Locate the cell with the specified text and output its [X, Y] center coordinate. 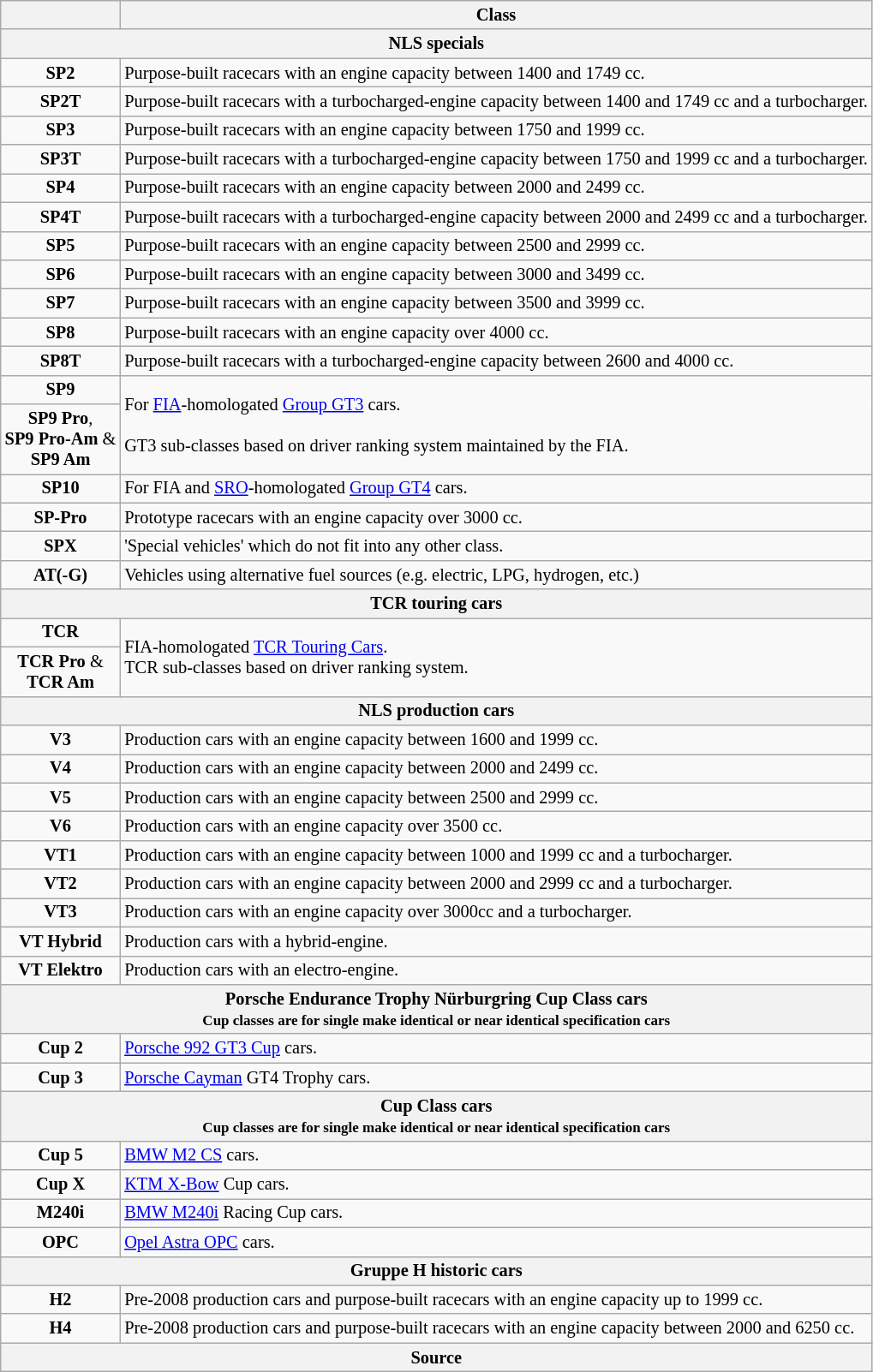
'Special vehicles' which do not fit into any other class. [495, 546]
VT Hybrid [61, 941]
Purpose-built racecars with a turbocharged-engine capacity between 2000 and 2499 cc and a turbocharger. [495, 217]
Vehicles using alternative fuel sources (e.g. electric, LPG, hydrogen, etc.) [495, 575]
SP4T [61, 217]
Production cars with an engine capacity between 2000 and 2999 cc and a turbocharger. [495, 884]
Purpose-built racecars with an engine capacity between 3000 and 3499 cc. [495, 274]
Purpose-built racecars with a turbocharged-engine capacity between 2600 and 4000 cc. [495, 361]
VT3 [61, 912]
Purpose-built racecars with an engine capacity between 2000 and 2499 cc. [495, 188]
BMW M240i Racing Cup cars. [495, 1213]
Purpose-built racecars with an engine capacity between 1750 and 1999 cc. [495, 130]
Production cars with an engine capacity between 2000 and 2499 cc. [495, 768]
H2 [61, 1299]
SP4 [61, 188]
Purpose-built racecars with an engine capacity between 1400 and 1749 cc. [495, 73]
Purpose-built racecars with an engine capacity over 4000 cc. [495, 332]
V6 [61, 826]
V3 [61, 739]
For FIA-homologated Group GT3 cars. GT3 sub-classes based on driver ranking system maintained by the FIA. [495, 425]
OPC [61, 1242]
SP6 [61, 274]
SP-Pro [61, 517]
Production cars with an engine capacity over 3500 cc. [495, 826]
VT Elektro [61, 970]
VT1 [61, 855]
TCR touring cars [437, 604]
Cup Class cars Cup classes are for single make identical or near identical specification cars [437, 1116]
Purpose-built racecars with a turbocharged-engine capacity between 1400 and 1749 cc and a turbocharger. [495, 101]
Class [495, 15]
AT(-G) [61, 575]
Source [437, 1357]
SP10 [61, 488]
SP2T [61, 101]
Purpose-built racecars with an engine capacity between 2500 and 2999 cc. [495, 246]
SPX [61, 546]
H4 [61, 1328]
Prototype racecars with an engine capacity over 3000 cc. [495, 517]
FIA-homologated TCR Touring Cars. TCR sub-classes based on driver ranking system. [495, 656]
V5 [61, 797]
Opel Astra OPC cars. [495, 1242]
For FIA and SRO-homologated Group GT4 cars. [495, 488]
Cup 3 [61, 1077]
SP9 [61, 390]
Gruppe H historic cars [437, 1271]
SP8 [61, 332]
Production cars with an engine capacity over 3000cc and a turbocharger. [495, 912]
TCR Pro & TCR Am [61, 671]
Porsche 992 GT3 Cup cars. [495, 1048]
Purpose-built racecars with an engine capacity between 3500 and 3999 cc. [495, 303]
NLS specials [437, 44]
Cup 5 [61, 1155]
SP5 [61, 246]
Cup 2 [61, 1048]
NLS production cars [437, 711]
Production cars with an engine capacity between 1600 and 1999 cc. [495, 739]
SP3T [61, 159]
SP8T [61, 361]
SP9 Pro, SP9 Pro-Am & SP9 Am [61, 439]
VT2 [61, 884]
BMW M2 CS cars. [495, 1155]
Pre-2008 production cars and purpose-built racecars with an engine capacity up to 1999 cc. [495, 1299]
TCR [61, 632]
Production cars with a hybrid-engine. [495, 941]
Production cars with an engine capacity between 1000 and 1999 cc and a turbocharger. [495, 855]
M240i [61, 1213]
V4 [61, 768]
Porsche Endurance Trophy Nürburgring Cup Class carsCup classes are for single make identical or near identical specification cars [437, 1009]
Production cars with an engine capacity between 2500 and 2999 cc. [495, 797]
Pre-2008 production cars and purpose-built racecars with an engine capacity between 2000 and 6250 cc. [495, 1328]
Cup X [61, 1184]
SP2 [61, 73]
Porsche Cayman GT4 Trophy cars. [495, 1077]
Purpose-built racecars with a turbocharged-engine capacity between 1750 and 1999 cc and a turbocharger. [495, 159]
SP7 [61, 303]
Production cars with an electro-engine. [495, 970]
KTM X-Bow Cup cars. [495, 1184]
SP3 [61, 130]
